Output the [X, Y] coordinate of the center of the cell containing the given text.  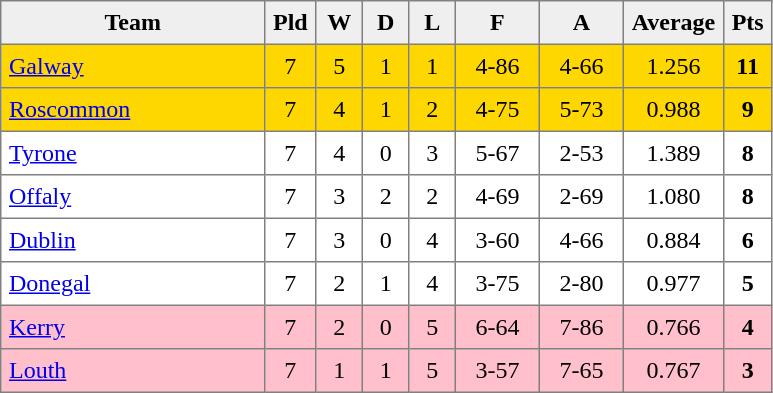
3-60 [497, 240]
Offaly [133, 197]
6 [747, 240]
6-64 [497, 327]
Louth [133, 371]
11 [747, 66]
0.767 [673, 371]
4-75 [497, 110]
3-75 [497, 284]
D [385, 23]
4-69 [497, 197]
3-57 [497, 371]
Galway [133, 66]
2-69 [581, 197]
7-65 [581, 371]
W [339, 23]
1.389 [673, 153]
Average [673, 23]
Team [133, 23]
0.988 [673, 110]
Pts [747, 23]
Pld [290, 23]
5-67 [497, 153]
5-73 [581, 110]
0.977 [673, 284]
F [497, 23]
2-53 [581, 153]
1.256 [673, 66]
Tyrone [133, 153]
L [432, 23]
0.766 [673, 327]
A [581, 23]
Roscommon [133, 110]
7-86 [581, 327]
Kerry [133, 327]
Donegal [133, 284]
9 [747, 110]
4-86 [497, 66]
2-80 [581, 284]
Dublin [133, 240]
1.080 [673, 197]
0.884 [673, 240]
